Extract the [x, y] coordinate from the center of the cell holding the provided text.  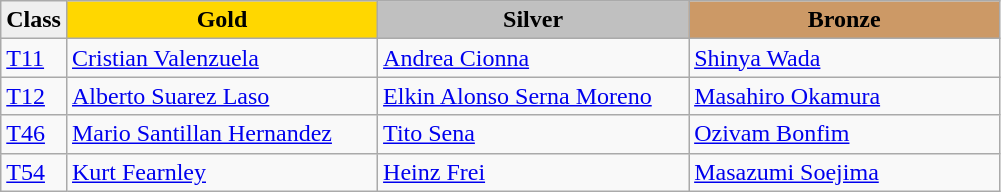
Bronze [844, 20]
Class [34, 20]
Masazumi Soejima [844, 172]
Alberto Suarez Laso [222, 96]
T11 [34, 58]
T46 [34, 134]
T12 [34, 96]
Gold [222, 20]
Ozivam Bonfim [844, 134]
Shinya Wada [844, 58]
Tito Sena [534, 134]
Heinz Frei [534, 172]
Kurt Fearnley [222, 172]
Elkin Alonso Serna Moreno [534, 96]
Cristian Valenzuela [222, 58]
Silver [534, 20]
T54 [34, 172]
Andrea Cionna [534, 58]
Masahiro Okamura [844, 96]
Mario Santillan Hernandez [222, 134]
